Detect which cell encompasses the target text, then output its (x, y) center coordinate. 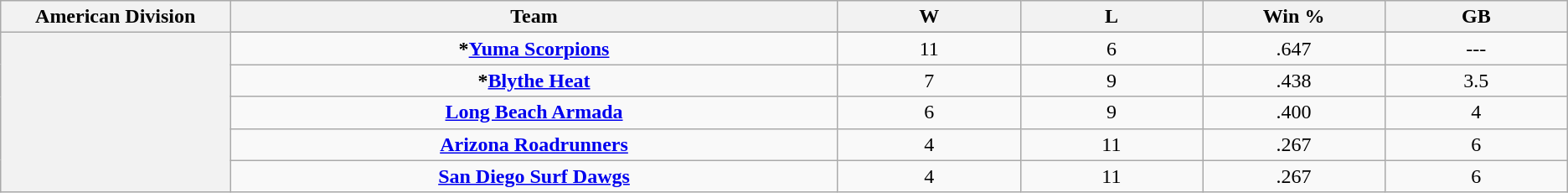
.647 (1294, 49)
Long Beach Armada (534, 112)
American Division (116, 17)
Arizona Roadrunners (534, 144)
*Yuma Scorpions (534, 49)
*Blythe Heat (534, 81)
Team (534, 17)
L (1112, 17)
3.5 (1476, 81)
--- (1476, 49)
.438 (1294, 81)
W (929, 17)
7 (929, 81)
GB (1476, 17)
San Diego Surf Dawgs (534, 176)
Win % (1294, 17)
.400 (1294, 112)
